Find where the given text appears and provide that cell's center as (X, Y) coordinate. 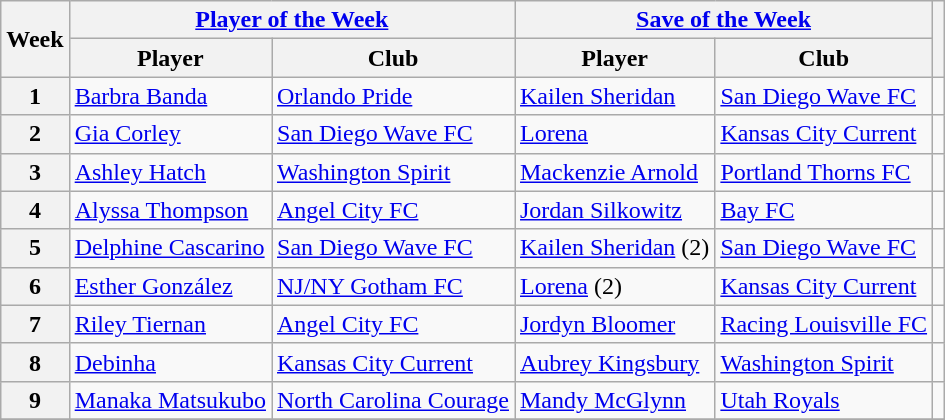
Jordan Silkowitz (614, 210)
Mandy McGlynn (614, 400)
Kailen Sheridan (2) (614, 248)
Barbra Banda (170, 96)
Delphine Cascarino (170, 248)
Week (35, 39)
8 (35, 362)
Jordyn Bloomer (614, 324)
1 (35, 96)
Player of the Week (292, 20)
Kailen Sheridan (614, 96)
Portland Thorns FC (824, 172)
Mackenzie Arnold (614, 172)
Orlando Pride (394, 96)
Alyssa Thompson (170, 210)
Gia Corley (170, 134)
7 (35, 324)
5 (35, 248)
North Carolina Courage (394, 400)
Lorena (614, 134)
Esther González (170, 286)
NJ/NY Gotham FC (394, 286)
Debinha (170, 362)
Racing Louisville FC (824, 324)
Aubrey Kingsbury (614, 362)
Lorena (2) (614, 286)
4 (35, 210)
Bay FC (824, 210)
6 (35, 286)
3 (35, 172)
2 (35, 134)
Save of the Week (723, 20)
Utah Royals (824, 400)
9 (35, 400)
Ashley Hatch (170, 172)
Riley Tiernan (170, 324)
Manaka Matsukubo (170, 400)
